Return (X, Y) of the center of cell containing provided text 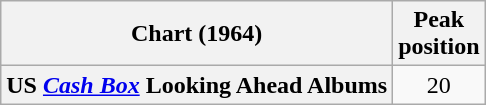
Chart (1964) (197, 34)
Peakposition (439, 34)
20 (439, 85)
US Cash Box Looking Ahead Albums (197, 85)
